Determine the [x, y] coordinate at the center of the cell enclosing the given text.  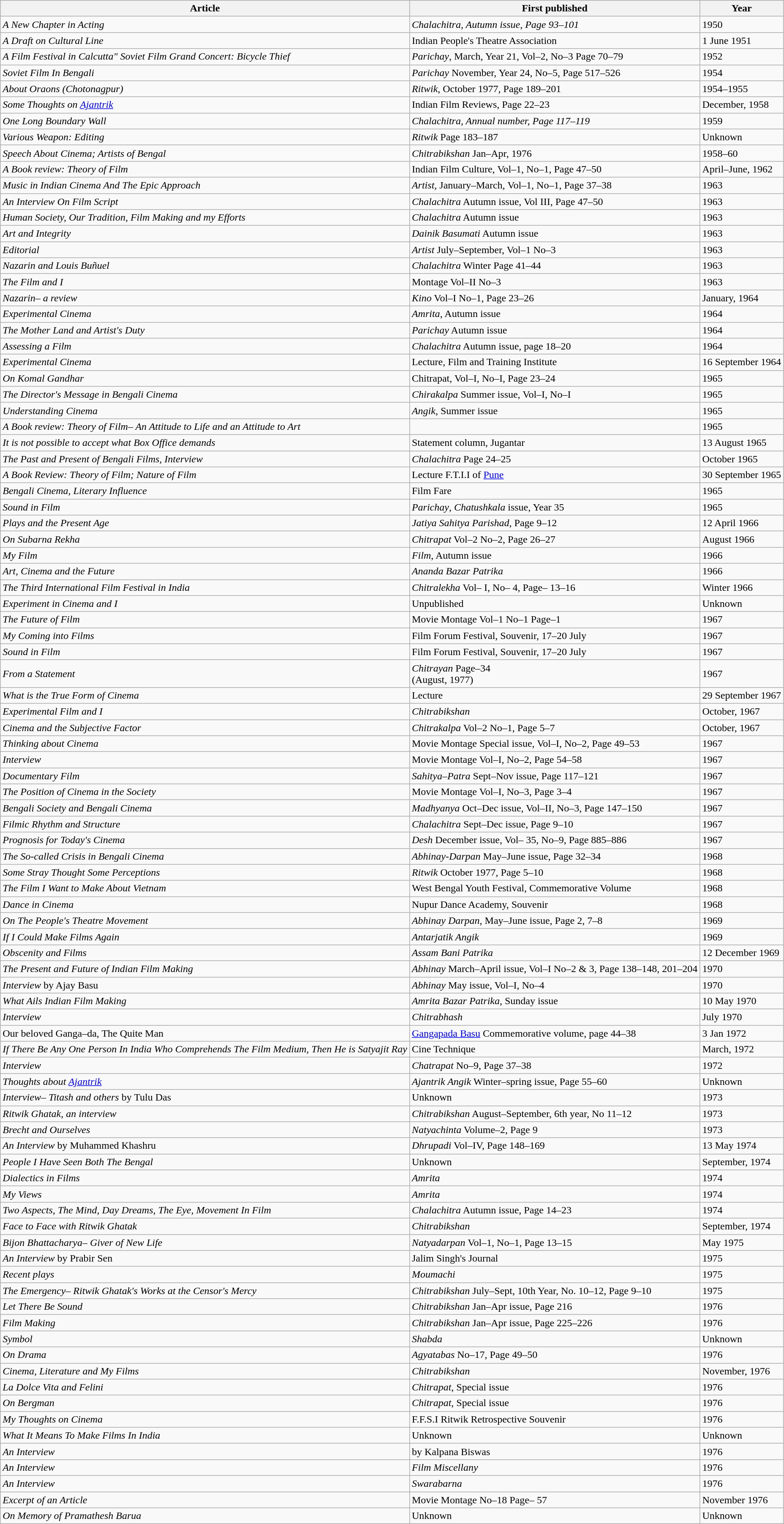
What It Means To Make Films In India [205, 1435]
Chirakalpa Summer issue, Vol–I, No–I [554, 394]
Various Weapon: Editing [205, 137]
November, 1976 [742, 1371]
Movie Montage Vol–1 No–1 Page–1 [554, 620]
Sahitya–Patra Sept–Nov issue, Page 117–121 [554, 776]
1959 [742, 121]
November 1976 [742, 1500]
Indian People's Theatre Association [554, 41]
Lecture, Film and Training Institute [554, 362]
Chalachitra, Autumn issue, Page 93–101 [554, 25]
Parichay Autumn issue [554, 330]
Indian Film Culture, Vol–1, No–1, Page 47–50 [554, 169]
Excerpt of an Article [205, 1500]
August 1966 [742, 539]
Art and Integrity [205, 234]
Chalachitra Page 24–25 [554, 459]
Natyadarpan Vol–1, No–1, Page 13–15 [554, 1242]
Movie Montage Vol–I, No–2, Page 54–58 [554, 760]
On Memory of Pramathesh Barua [205, 1516]
Cinema, Literature and My Films [205, 1371]
Chalachitra Autumn issue, Vol III, Page 47–50 [554, 202]
Chitrabikshan Jan–Apr issue, Page 216 [554, 1307]
A Book review: Theory of Film– An Attitude to Life and an Attitude to Art [205, 426]
On Drama [205, 1355]
30 September 1965 [742, 475]
It is not possible to accept what Box Office demands [205, 442]
Dialectics in Films [205, 1178]
If I Could Make Films Again [205, 937]
Ritwik, October 1977, Page 189–201 [554, 89]
Two Aspects, The Mind, Day Dreams, The Eye, Movement In Film [205, 1210]
Winter 1966 [742, 587]
The Future of Film [205, 620]
Parichay, Chatushkala issue, Year 35 [554, 507]
Dainik Basumati Autumn issue [554, 234]
1954–1955 [742, 89]
1 June 1951 [742, 41]
Chitrabhash [554, 1017]
A Film Festival in Calcutta" Soviet Film Grand Concert: Bicycle Thief [205, 57]
West Bengal Youth Festival, Commemorative Volume [554, 888]
Plays and the Present Age [205, 523]
Assessing a Film [205, 346]
January, 1964 [742, 298]
What is the True Form of Cinema [205, 695]
Brecht and Ourselves [205, 1130]
Abhinay Darpan, May–June issue, Page 2, 7–8 [554, 920]
Natyachinta Volume–2, Page 9 [554, 1130]
The Film I Want to Make About Vietnam [205, 888]
Our beloved Ganga–da, The Quite Man [205, 1033]
My Coming into Films [205, 636]
First published [554, 8]
Madhyanya Oct–Dec issue, Vol–II, No–3, Page 147–150 [554, 808]
My Thoughts on Cinema [205, 1419]
A Book Review: Theory of Film; Nature of Film [205, 475]
1954 [742, 73]
Swarabarna [554, 1483]
July 1970 [742, 1017]
Lecture [554, 695]
People I Have Seen Both The Bengal [205, 1162]
The Position of Cinema in the Society [205, 792]
Artist July–September, Vol–1 No–3 [554, 250]
Abhinay March–April issue, Vol–I No–2 & 3, Page 138–148, 201–204 [554, 969]
Chitrabikshan August–September, 6th year, No 11–12 [554, 1114]
Nazarin and Louis Buñuel [205, 266]
Ritwik Page 183–187 [554, 137]
Movie Montage Vol–I, No–3, Page 3–4 [554, 792]
Statement column, Jugantar [554, 442]
Chalachitra Autumn issue, Page 14–23 [554, 1210]
On Subarna Rekha [205, 539]
Nazarin– a review [205, 298]
1950 [742, 25]
1958–60 [742, 153]
Movie Montage No–18 Page– 57 [554, 1500]
On Bergman [205, 1403]
Chatrapat No–9, Page 37–38 [554, 1065]
What Ails Indian Film Making [205, 1001]
Artist, January–March, Vol–1, No–1, Page 37–38 [554, 185]
Nupur Dance Academy, Souvenir [554, 904]
1972 [742, 1065]
Filmic Rhythm and Structure [205, 824]
3 Jan 1972 [742, 1033]
Chalachitra, Annual number, Page 117–119 [554, 121]
December, 1958 [742, 105]
Chitrabikshan Jan–Apr, 1976 [554, 153]
Interview by Ajay Basu [205, 985]
Recent plays [205, 1275]
by Kalpana Biswas [554, 1451]
Ritwik October 1977, Page 5–10 [554, 872]
Ananda Bazar Patrika [554, 571]
Art, Cinema and the Future [205, 571]
Ritwik Ghatak, an interview [205, 1114]
Face to Face with Ritwik Ghatak [205, 1226]
12 December 1969 [742, 953]
Montage Vol–II No–3 [554, 282]
Some Thoughts on Ajantrik [205, 105]
Chalachitra Winter Page 41–44 [554, 266]
Jatiya Sahitya Parishad, Page 9–12 [554, 523]
Moumachi [554, 1275]
Bengali Society and Bengali Cinema [205, 808]
One Long Boundary Wall [205, 121]
Film Fare [554, 491]
13 August 1965 [742, 442]
Dance in Cinema [205, 904]
Bijon Bhattacharya– Giver of New Life [205, 1242]
Indian Film Reviews, Page 22–23 [554, 105]
Antarjatik Angik [554, 937]
Documentary Film [205, 776]
Film Making [205, 1323]
The Past and Present of Bengali Films, Interview [205, 459]
Music in Indian Cinema And The Epic Approach [205, 185]
Chitrabikshan July–Sept, 10th Year, No. 10–12, Page 9–10 [554, 1291]
The Emergency– Ritwik Ghatak's Works at the Censor's Mercy [205, 1291]
The Third International Film Festival in India [205, 587]
Understanding Cinema [205, 410]
On The People's Theatre Movement [205, 920]
From a Statement [205, 674]
The So-called Crisis in Bengali Cinema [205, 856]
March, 1972 [742, 1049]
Cine Technique [554, 1049]
Jalim Singh's Journal [554, 1259]
May 1975 [742, 1242]
On Komal Gandhar [205, 378]
April–June, 1962 [742, 169]
Chalachitra Sept–Dec issue, Page 9–10 [554, 824]
Abhinay May issue, Vol–I, No–4 [554, 985]
Unpublished [554, 604]
Thinking about Cinema [205, 744]
Editorial [205, 250]
Experimental Film and I [205, 711]
Angik, Summer issue [554, 410]
Soviet Film In Bengali [205, 73]
Kino Vol–I No–1, Page 23–26 [554, 298]
A Draft on Cultural Line [205, 41]
1952 [742, 57]
La Dolce Vita and Felini [205, 1387]
Chalachitra Autumn issue [554, 218]
Amrita Bazar Patrika, Sunday issue [554, 1001]
About Oraons (Chotonagpur) [205, 89]
Interview– Titash and others by Tulu Das [205, 1098]
Cinema and the Subjective Factor [205, 727]
Experiment in Cinema and I [205, 604]
Obscenity and Films [205, 953]
13 May 1974 [742, 1146]
Human Society, Our Tradition, Film Making and my Efforts [205, 218]
Chitrakalpa Vol–2 No–1, Page 5–7 [554, 727]
My Film [205, 555]
Film Miscellany [554, 1467]
Chitralekha Vol– I, No– 4, Page– 13–16 [554, 587]
10 May 1970 [742, 1001]
Article [205, 8]
Abhinay-Darpan May–June issue, Page 32–34 [554, 856]
Gangapada Basu Commemorative volume, page 44–38 [554, 1033]
Movie Montage Special issue, Vol–I, No–2, Page 49–53 [554, 744]
Amrita, Autumn issue [554, 314]
An Interview by Prabir Sen [205, 1259]
Chalachitra Autumn issue, page 18–20 [554, 346]
The Present and Future of Indian Film Making [205, 969]
Some Stray Thought Some Perceptions [205, 872]
Chitrapat, Vol–I, No–I, Page 23–24 [554, 378]
Year [742, 8]
The Director's Message in Bengali Cinema [205, 394]
Dhrupadi Vol–IV, Page 148–169 [554, 1146]
A Book review: Theory of Film [205, 169]
Thoughts about Ajantrik [205, 1082]
Agyatabas No–17, Page 49–50 [554, 1355]
Assam Bani Patrika [554, 953]
Chitrabikshan Jan–Apr issue, Page 225–226 [554, 1323]
The Mother Land and Artist's Duty [205, 330]
Lecture F.T.I.I of Pune [554, 475]
Desh December issue, Vol– 35, No–9, Page 885–886 [554, 840]
Speech About Cinema; Artists of Bengal [205, 153]
Parichay, March, Year 21, Vol–2, No–3 Page 70–79 [554, 57]
Parichay November, Year 24, No–5, Page 517–526 [554, 73]
October 1965 [742, 459]
Bengali Cinema, Literary Influence [205, 491]
Let There Be Sound [205, 1307]
Film, Autumn issue [554, 555]
Prognosis for Today's Cinema [205, 840]
12 April 1966 [742, 523]
An Interview by Muhammed Khashru [205, 1146]
16 September 1964 [742, 362]
An Interview On Film Script [205, 202]
My Views [205, 1194]
F.F.S.I Ritwik Retrospective Souvenir [554, 1419]
Symbol [205, 1339]
29 September 1967 [742, 695]
If There Be Any One Person In India Who Comprehends The Film Medium, Then He is Satyajit Ray [205, 1049]
Shabda [554, 1339]
Chitrayan Page–34(August, 1977) [554, 674]
The Film and I [205, 282]
Ajantrik Angik Winter–spring issue, Page 55–60 [554, 1082]
A New Chapter in Acting [205, 25]
Chitrapat Vol–2 No–2, Page 26–27 [554, 539]
